Identify which cell holds the provided text, then report its (x, y) central coordinate. 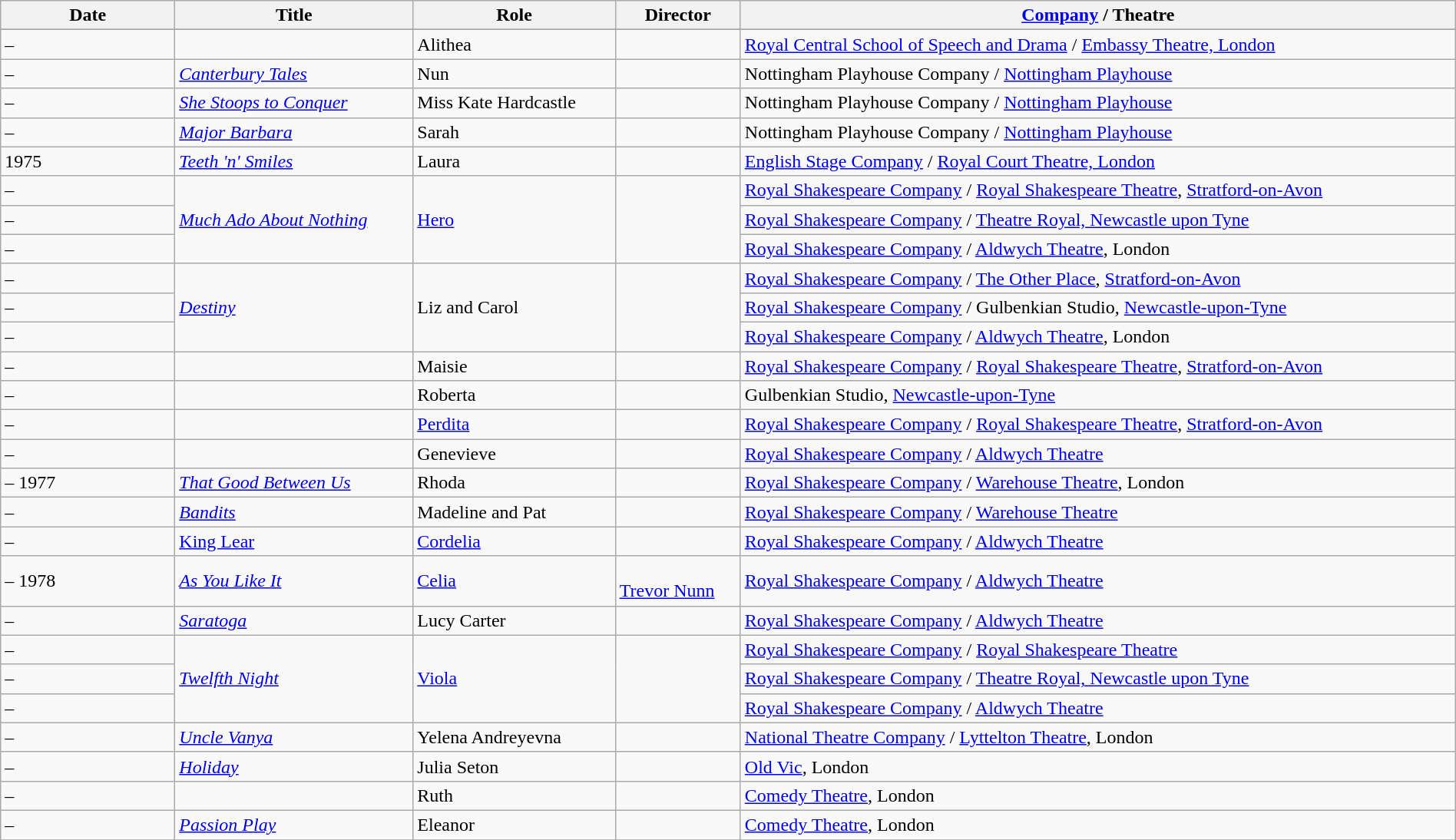
Twelfth Night (294, 679)
Holiday (294, 766)
Uncle Vanya (294, 737)
Viola (515, 679)
Royal Shakespeare Company / The Other Place, Stratford-on-Avon (1098, 278)
Title (294, 15)
Passion Play (294, 825)
Eleanor (515, 825)
Miss Kate Hardcastle (515, 103)
Date (88, 15)
Nun (515, 74)
Royal Shakespeare Company / Warehouse Theatre, London (1098, 483)
Sarah (515, 132)
National Theatre Company / Lyttelton Theatre, London (1098, 737)
Ruth (515, 795)
Roberta (515, 395)
Perdita (515, 425)
Teeth 'n' Smiles (294, 161)
As You Like It (294, 580)
Trevor Nunn (677, 580)
Julia Seton (515, 766)
Bandits (294, 512)
That Good Between Us (294, 483)
Royal Central School of Speech and Drama / Embassy Theatre, London (1098, 45)
– 1977 (88, 483)
Royal Shakespeare Company / Warehouse Theatre (1098, 512)
Role (515, 15)
She Stoops to Conquer (294, 103)
Hero (515, 220)
English Stage Company / Royal Court Theatre, London (1098, 161)
Laura (515, 161)
Old Vic, London (1098, 766)
Royal Shakespeare Company / Royal Shakespeare Theatre (1098, 650)
Destiny (294, 307)
Director (677, 15)
Maisie (515, 366)
Rhoda (515, 483)
Canterbury Tales (294, 74)
Royal Shakespeare Company / Gulbenkian Studio, Newcastle-upon-Tyne (1098, 307)
King Lear (294, 541)
Gulbenkian Studio, Newcastle-upon-Tyne (1098, 395)
Madeline and Pat (515, 512)
1975 (88, 161)
Major Barbara (294, 132)
Yelena Andreyevna (515, 737)
Alithea (515, 45)
Saratoga (294, 620)
Celia (515, 580)
Lucy Carter (515, 620)
Company / Theatre (1098, 15)
– 1978 (88, 580)
Genevieve (515, 454)
Much Ado About Nothing (294, 220)
Liz and Carol (515, 307)
Cordelia (515, 541)
